Return [x, y] of the center of cell containing provided text 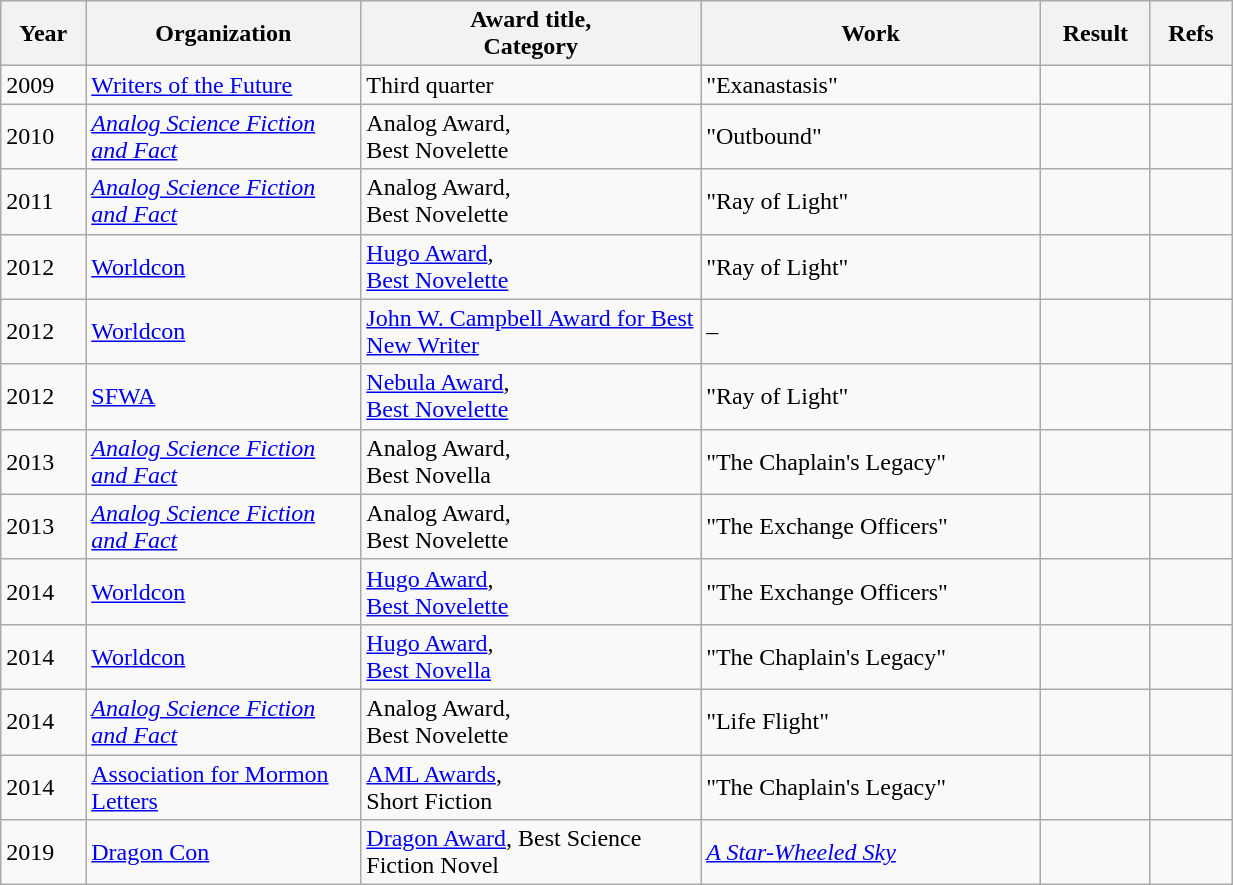
Hugo Award,Best Novella [531, 656]
A Star-Wheeled Sky [871, 852]
Result [1095, 34]
Third quarter [531, 85]
Dragon Award, Best Science Fiction Novel [531, 852]
Year [44, 34]
2019 [44, 852]
Refs [1190, 34]
Writers of the Future [224, 85]
Organization [224, 34]
Dragon Con [224, 852]
2009 [44, 85]
"Outbound" [871, 136]
John W. Campbell Award for Best New Writer [531, 332]
SFWA [224, 396]
"Life Flight" [871, 722]
Award title,Category [531, 34]
Association for Mormon Letters [224, 786]
AML Awards,Short Fiction [531, 786]
Work [871, 34]
Analog Award, Best Novella [531, 462]
– [871, 332]
Nebula Award,Best Novelette [531, 396]
2011 [44, 202]
"Exanastasis" [871, 85]
2010 [44, 136]
